Output the [x, y] coordinate of the center of the cell containing the given text.  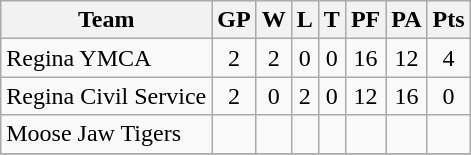
Regina YMCA [106, 58]
GP [234, 20]
Pts [448, 20]
T [332, 20]
L [304, 20]
PA [406, 20]
Moose Jaw Tigers [106, 134]
Team [106, 20]
W [274, 20]
PF [365, 20]
Regina Civil Service [106, 96]
4 [448, 58]
